Search for the cell housing the specified text and yield its [x, y] center coordinate. 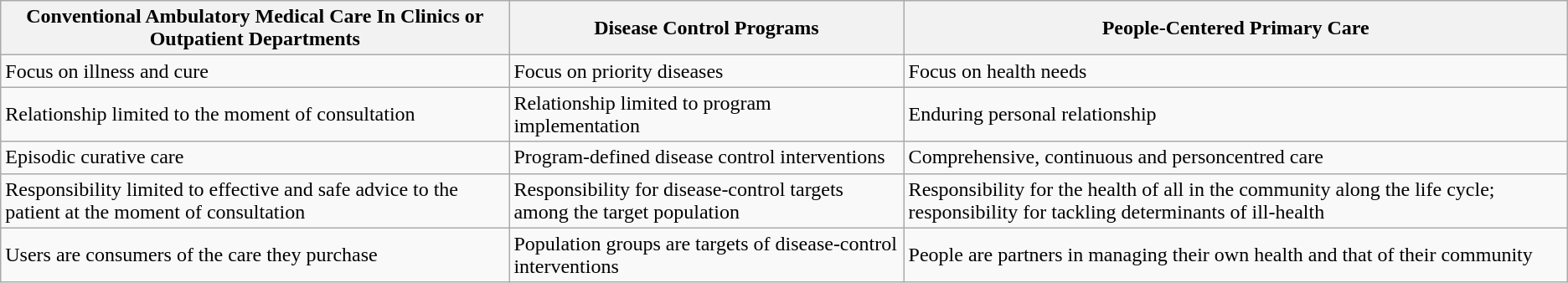
Program-defined disease control interventions [707, 157]
Relationship limited to program implementation [707, 114]
Focus on illness and cure [255, 71]
People are partners in managing their own health and that of their community [1235, 255]
Users are consumers of the care they purchase [255, 255]
Focus on priority diseases [707, 71]
Responsibility for disease-control targets among the target population [707, 201]
Relationship limited to the moment of consultation [255, 114]
Responsibility limited to effective and safe advice to the patient at the moment of consultation [255, 201]
Enduring personal relationship [1235, 114]
Responsibility for the health of all in the community along the life cycle; responsibility for tackling determinants of ill-health [1235, 201]
Conventional Ambulatory Medical Care In Clinics or Outpatient Departments [255, 28]
People-Centered Primary Care [1235, 28]
Population groups are targets of disease-control interventions [707, 255]
Disease Control Programs [707, 28]
Episodic curative care [255, 157]
Focus on health needs [1235, 71]
Comprehensive, continuous and personcentred care [1235, 157]
